Detect which cell encompasses the target text, then output its [X, Y] center coordinate. 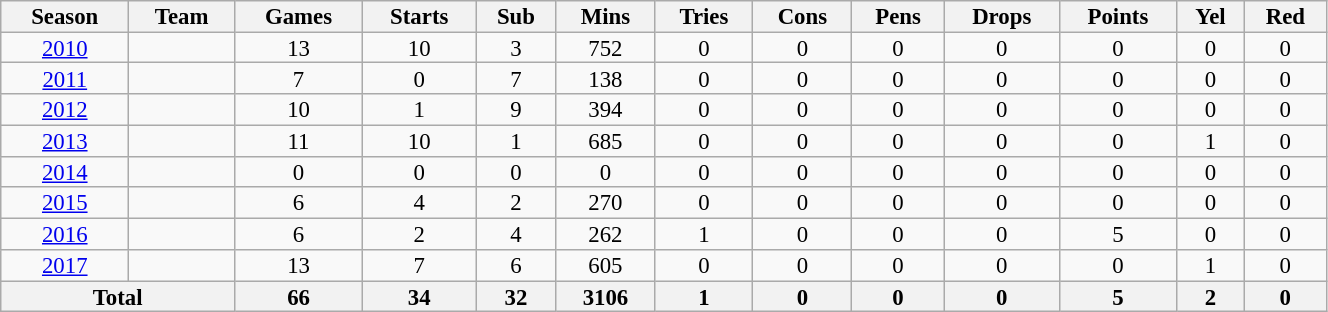
262 [606, 234]
270 [606, 204]
2015 [65, 204]
605 [606, 266]
Games [299, 16]
32 [516, 296]
2016 [65, 234]
3 [516, 48]
Total [118, 296]
685 [606, 140]
Starts [420, 16]
2017 [65, 266]
2013 [65, 140]
Drops [1002, 16]
752 [606, 48]
9 [516, 110]
34 [420, 296]
Tries [704, 16]
11 [299, 140]
2012 [65, 110]
66 [299, 296]
Yel [1211, 16]
Red [1285, 16]
Points [1118, 16]
Team [182, 16]
Cons [802, 16]
394 [606, 110]
138 [606, 78]
3106 [606, 296]
Season [65, 16]
Sub [516, 16]
2014 [65, 172]
Mins [606, 16]
2010 [65, 48]
2011 [65, 78]
Pens [898, 16]
